Provide the [x, y] coordinate of the cell's center where the given text is located.  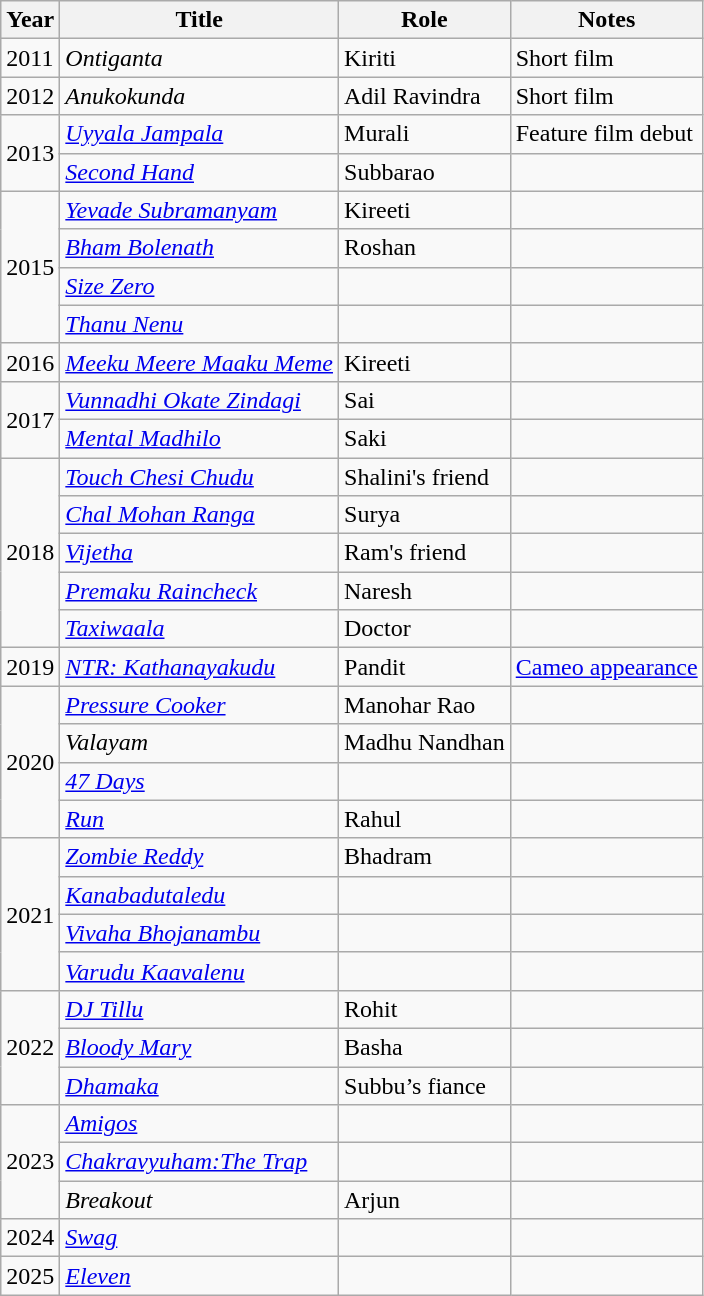
Surya [425, 515]
2017 [30, 419]
Ram's friend [425, 553]
Premaku Raincheck [200, 591]
2021 [30, 914]
Doctor [425, 629]
Anukokunda [200, 96]
2019 [30, 667]
Varudu Kaavalenu [200, 971]
Second Hand [200, 172]
Touch Chesi Chudu [200, 477]
Yevade Subramanyam [200, 210]
2012 [30, 96]
47 Days [200, 781]
Ontiganta [200, 58]
Swag [200, 1238]
2013 [30, 153]
Rahul [425, 819]
2023 [30, 1162]
Madhu Nandhan [425, 743]
Taxiwaala [200, 629]
2022 [30, 1047]
2011 [30, 58]
Rohit [425, 1009]
Subbarao [425, 172]
Eleven [200, 1276]
Arjun [425, 1200]
Size Zero [200, 286]
Year [30, 20]
2016 [30, 362]
Uyyala Jampala [200, 134]
Manohar Rao [425, 705]
Vivaha Bhojanambu [200, 933]
Chakravyuham:The Trap [200, 1162]
Naresh [425, 591]
Title [200, 20]
Dhamaka [200, 1085]
Thanu Nenu [200, 324]
Mental Madhilo [200, 438]
2020 [30, 762]
Roshan [425, 248]
Basha [425, 1047]
NTR: Kathanayakudu [200, 667]
Vunnadhi Okate Zindagi [200, 400]
Zombie Reddy [200, 857]
Pandit [425, 667]
2018 [30, 553]
2024 [30, 1238]
Amigos [200, 1124]
Kiriti [425, 58]
Role [425, 20]
Saki [425, 438]
Pressure Cooker [200, 705]
Kanabadutaledu [200, 895]
Murali [425, 134]
Bhadram [425, 857]
Breakout [200, 1200]
Vijetha [200, 553]
Chal Mohan Ranga [200, 515]
2025 [30, 1276]
Feature film debut [606, 134]
Run [200, 819]
Adil Ravindra [425, 96]
Bham Bolenath [200, 248]
Subbu’s fiance [425, 1085]
Meeku Meere Maaku Meme [200, 362]
Notes [606, 20]
Shalini's friend [425, 477]
Sai [425, 400]
2015 [30, 267]
Cameo appearance [606, 667]
Bloody Mary [200, 1047]
Valayam [200, 743]
DJ Tillu [200, 1009]
